Capture the cell that displays the provided text and extract its [x, y] central coordinate. 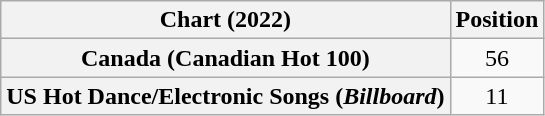
Canada (Canadian Hot 100) [226, 58]
Position [497, 20]
US Hot Dance/Electronic Songs (Billboard) [226, 96]
11 [497, 96]
Chart (2022) [226, 20]
56 [497, 58]
